Search for the cell housing the specified text and yield its (x, y) center coordinate. 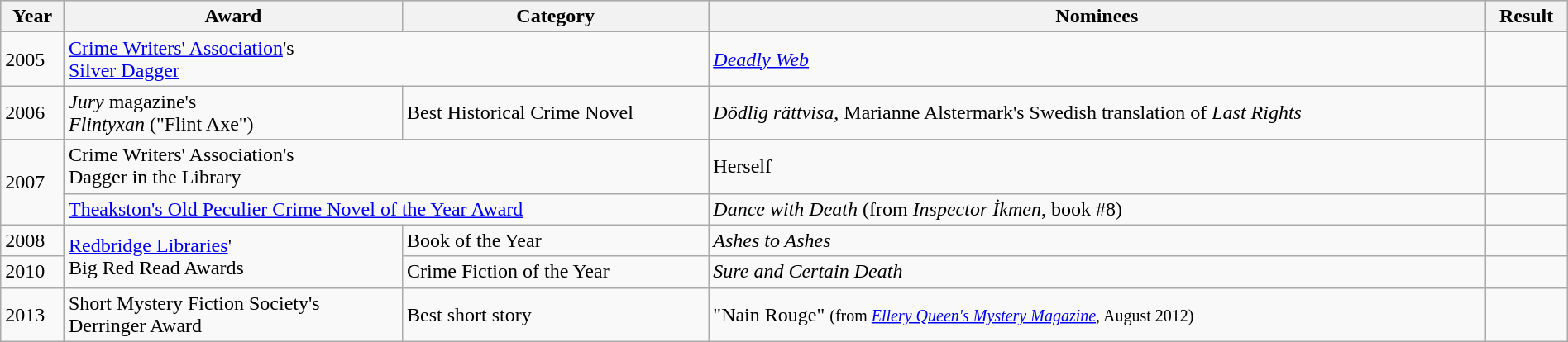
Result (1527, 17)
Award (233, 17)
Nominees (1097, 17)
2007 (33, 182)
2010 (33, 272)
Book of the Year (555, 240)
Crime Writers' Association's Silver Dagger (385, 59)
2008 (33, 240)
2006 (33, 112)
Theakston's Old Peculier Crime Novel of the Year Award (385, 209)
Best short story (555, 314)
Sure and Certain Death (1097, 272)
Category (555, 17)
Dance with Death (from Inspector İkmen, book #8) (1097, 209)
Year (33, 17)
Deadly Web (1097, 59)
Best Historical Crime Novel (555, 112)
Crime Writers' Association's Dagger in the Library (385, 167)
Jury magazine's Flintyxan ("Flint Axe") (233, 112)
Ashes to Ashes (1097, 240)
2013 (33, 314)
Redbridge Libraries' Big Red Read Awards (233, 256)
Dödlig rättvisa, Marianne Alstermark's Swedish translation of Last Rights (1097, 112)
Crime Fiction of the Year (555, 272)
Herself (1097, 167)
"Nain Rouge" (from Ellery Queen's Mystery Magazine, August 2012) (1097, 314)
2005 (33, 59)
Short Mystery Fiction Society's Derringer Award (233, 314)
